Find where the given text appears and provide that cell's center as [x, y] coordinate. 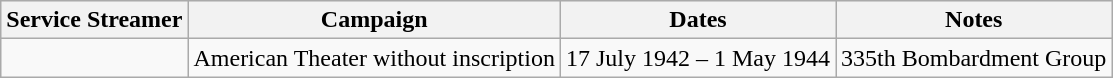
Campaign [374, 20]
17 July 1942 – 1 May 1944 [698, 58]
American Theater without inscription [374, 58]
Dates [698, 20]
335th Bombardment Group [974, 58]
Service Streamer [94, 20]
Notes [974, 20]
